Extract the [x, y] coordinate from the center of the cell holding the provided text.  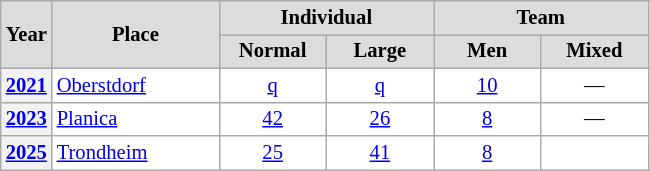
Oberstdorf [136, 85]
Individual [326, 17]
Year [26, 34]
Team [541, 17]
Place [136, 34]
25 [272, 153]
Large [380, 51]
Mixed [594, 51]
2025 [26, 153]
10 [488, 85]
2021 [26, 85]
Men [488, 51]
41 [380, 153]
Planica [136, 119]
2023 [26, 119]
26 [380, 119]
Trondheim [136, 153]
Normal [272, 51]
42 [272, 119]
